Return the [x, y] coordinate for the center point of the cell that contains the specified text.  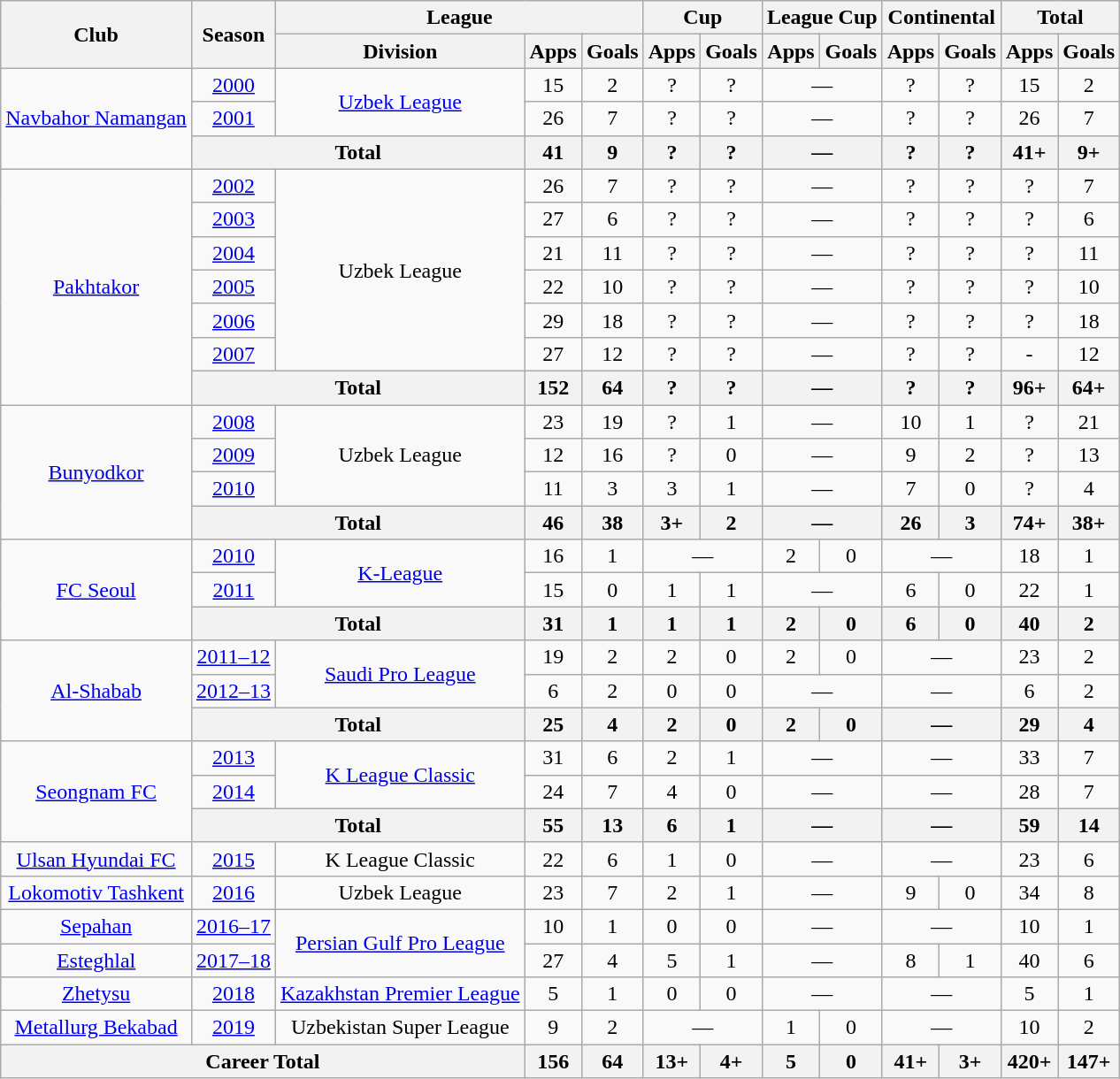
147+ [1089, 1061]
2001 [234, 119]
156 [553, 1061]
2014 [234, 792]
Kazakhstan Premier League [400, 994]
74+ [1029, 523]
Season [234, 34]
Navbahor Namangan [96, 119]
2006 [234, 320]
2016–17 [234, 926]
2004 [234, 253]
64+ [1089, 387]
2016 [234, 892]
Continental [941, 18]
Saudi Pro League [400, 674]
96+ [1029, 387]
Division [400, 51]
Esteghlal [96, 960]
2011 [234, 590]
League [459, 18]
Bunyodkor [96, 472]
2005 [234, 287]
Lokomotiv Tashkent [96, 892]
2019 [234, 1028]
Seongnam FC [96, 792]
2009 [234, 455]
55 [553, 825]
33 [1029, 758]
Ulsan Hyundai FC [96, 859]
46 [553, 523]
2007 [234, 354]
Club [96, 34]
152 [553, 387]
Career Total [263, 1061]
38 [612, 523]
25 [553, 724]
FC Seoul [96, 590]
41 [553, 152]
13+ [671, 1061]
Zhetysu [96, 994]
59 [1029, 825]
2012–13 [234, 691]
League Cup [822, 18]
2018 [234, 994]
- [1029, 354]
4+ [732, 1061]
2015 [234, 859]
Cup [702, 18]
Pakhtakor [96, 287]
Uzbekistan Super League [400, 1028]
2002 [234, 186]
2017–18 [234, 960]
2008 [234, 422]
9+ [1089, 152]
Al-Shabab [96, 691]
420+ [1029, 1061]
2000 [234, 85]
2011–12 [234, 657]
Persian Gulf Pro League [400, 943]
38+ [1089, 523]
Metallurg Bekabad [96, 1028]
K-League [400, 573]
34 [1029, 892]
14 [1089, 825]
24 [553, 792]
2013 [234, 758]
2003 [234, 219]
28 [1029, 792]
Sepahan [96, 926]
